Determine the (X, Y) coordinate at the center of the cell enclosing the given text.  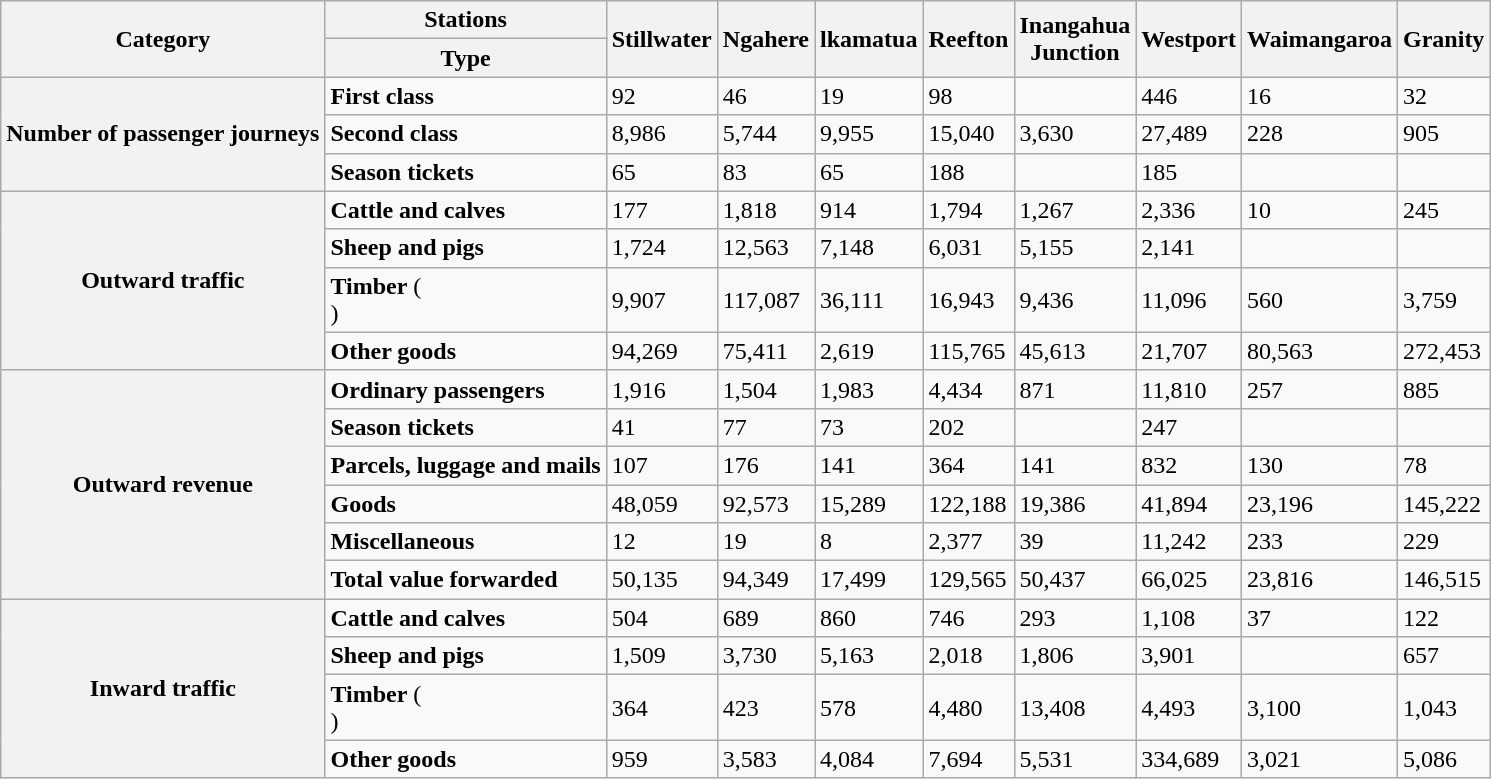
83 (766, 172)
1,916 (662, 389)
23,196 (1320, 503)
78 (1444, 465)
959 (662, 759)
423 (766, 708)
2,619 (869, 351)
73 (869, 427)
202 (968, 427)
92,573 (766, 503)
2,141 (1189, 248)
Type (466, 58)
48,059 (662, 503)
41,894 (1189, 503)
Stillwater (662, 39)
2,377 (968, 542)
Total value forwarded (466, 580)
3,100 (1320, 708)
1,724 (662, 248)
245 (1444, 210)
4,084 (869, 759)
885 (1444, 389)
115,765 (968, 351)
6,031 (968, 248)
15,040 (968, 134)
Outward traffic (163, 280)
2,018 (968, 656)
15,289 (869, 503)
Waimangaroa (1320, 39)
41 (662, 427)
8,986 (662, 134)
Westport (1189, 39)
1,504 (766, 389)
27,489 (1189, 134)
185 (1189, 172)
94,349 (766, 580)
11,810 (1189, 389)
Goods (466, 503)
3,901 (1189, 656)
4,493 (1189, 708)
146,515 (1444, 580)
689 (766, 618)
905 (1444, 134)
First class (466, 96)
746 (968, 618)
1,794 (968, 210)
107 (662, 465)
17,499 (869, 580)
5,163 (869, 656)
1,043 (1444, 708)
Miscellaneous (466, 542)
1,267 (1075, 210)
257 (1320, 389)
5,531 (1075, 759)
5,155 (1075, 248)
10 (1320, 210)
5,744 (766, 134)
130 (1320, 465)
39 (1075, 542)
Ordinary passengers (466, 389)
233 (1320, 542)
7,148 (869, 248)
Granity (1444, 39)
228 (1320, 134)
1,806 (1075, 656)
145,222 (1444, 503)
Number of passenger journeys (163, 134)
8 (869, 542)
98 (968, 96)
1,983 (869, 389)
5,086 (1444, 759)
Outward revenue (163, 484)
50,135 (662, 580)
9,436 (1075, 300)
2,336 (1189, 210)
4,434 (968, 389)
16,943 (968, 300)
12,563 (766, 248)
94,269 (662, 351)
4,480 (968, 708)
23,816 (1320, 580)
11,096 (1189, 300)
11,242 (1189, 542)
122 (1444, 618)
578 (869, 708)
77 (766, 427)
Category (163, 39)
560 (1320, 300)
3,759 (1444, 300)
46 (766, 96)
334,689 (1189, 759)
37 (1320, 618)
176 (766, 465)
12 (662, 542)
871 (1075, 389)
80,563 (1320, 351)
75,411 (766, 351)
50,437 (1075, 580)
13,408 (1075, 708)
122,188 (968, 503)
272,453 (1444, 351)
117,087 (766, 300)
92 (662, 96)
9,907 (662, 300)
3,630 (1075, 134)
Parcels, luggage and mails (466, 465)
Ngahere (766, 39)
19,386 (1075, 503)
36,111 (869, 300)
32 (1444, 96)
247 (1189, 427)
Reefton (968, 39)
293 (1075, 618)
504 (662, 618)
914 (869, 210)
3,021 (1320, 759)
InangahuaJunction (1075, 39)
9,955 (869, 134)
16 (1320, 96)
1,818 (766, 210)
229 (1444, 542)
860 (869, 618)
66,025 (1189, 580)
657 (1444, 656)
188 (968, 172)
1,108 (1189, 618)
7,694 (968, 759)
832 (1189, 465)
1,509 (662, 656)
lkamatua (869, 39)
3,730 (766, 656)
Inward traffic (163, 688)
21,707 (1189, 351)
Stations (466, 20)
45,613 (1075, 351)
129,565 (968, 580)
446 (1189, 96)
3,583 (766, 759)
177 (662, 210)
Second class (466, 134)
